Extract the (x, y) coordinate from the center of the cell holding the provided text.  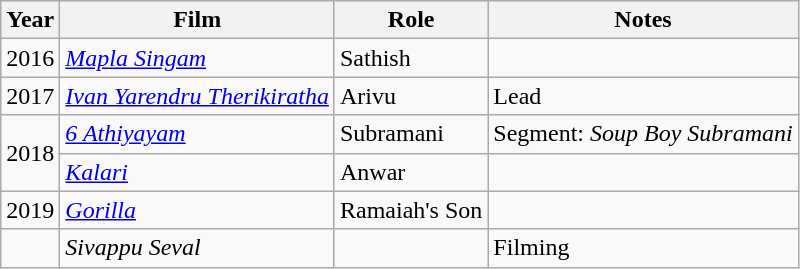
2018 (30, 153)
2017 (30, 96)
Film (198, 20)
2016 (30, 58)
Role (410, 20)
Ramaiah's Son (410, 210)
Segment: Soup Boy Subramani (643, 134)
Gorilla (198, 210)
Kalari (198, 172)
Sathish (410, 58)
Year (30, 20)
Notes (643, 20)
Lead (643, 96)
Arivu (410, 96)
Subramani (410, 134)
6 Athiyayam (198, 134)
Anwar (410, 172)
Filming (643, 248)
Sivappu Seval (198, 248)
2019 (30, 210)
Ivan Yarendru Therikiratha (198, 96)
Mapla Singam (198, 58)
